From the cell containing the given text, extract its center point as [x, y] coordinate. 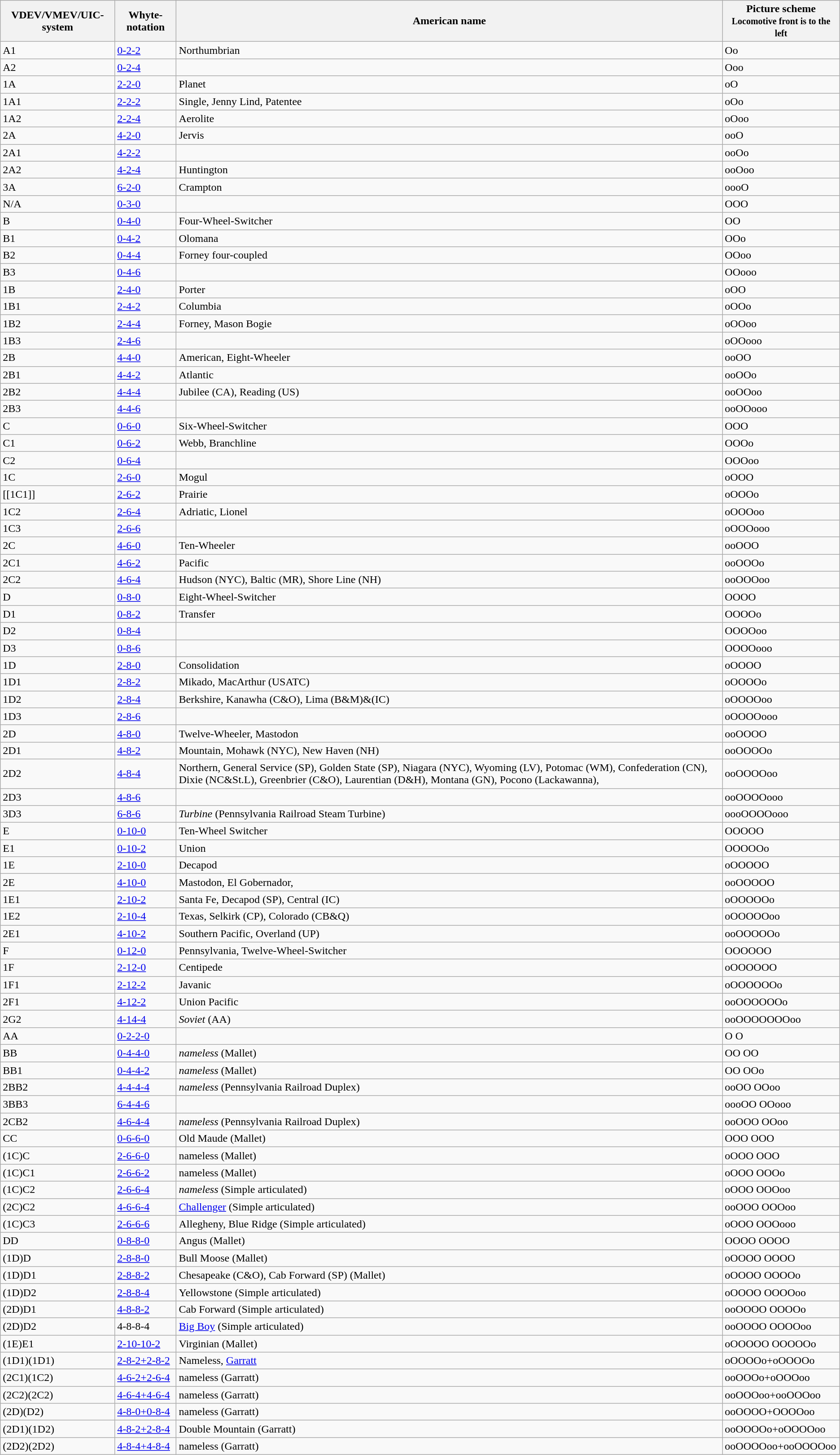
(2D)(D2) [57, 1412]
(1C)C [57, 1156]
6-2-0 [145, 187]
4-10-2 [145, 933]
oOOOoo [781, 511]
oO [781, 84]
2-10-0 [145, 865]
4-14-4 [145, 1019]
Bull Moose (Mallet) [450, 1258]
0-2-2 [145, 50]
0-8-8-0 [145, 1241]
OO [781, 221]
2C2 [57, 580]
0-6-4 [145, 460]
oOOOO OOOOoo [781, 1292]
0-6-2 [145, 443]
2-8-2 [145, 682]
(2D2)(2D2) [57, 1446]
C2 [57, 460]
Webb, Branchline [450, 443]
1E [57, 865]
2C [57, 546]
OOOOo [781, 614]
oOOOOo+oOOOOo [781, 1361]
(1D)D [57, 1258]
oooOOOOooo [781, 814]
oooOO OOooo [781, 1104]
0-4-4-0 [145, 1053]
ooOOOo+oOOOoo [781, 1378]
(2D)D2 [57, 1326]
2-4-6 [145, 341]
ooOOOO [781, 733]
2-8-6 [145, 716]
Consolidation [450, 665]
OOOOOO [781, 951]
ooOOOOOOOoo [781, 1019]
2B3 [57, 409]
0-4-6 [145, 272]
0-6-0 [145, 426]
oOOO OOOo [781, 1173]
Pennsylvania, Twelve-Wheel-Switcher [450, 951]
2-4-4 [145, 324]
Virginian (Mallet) [450, 1343]
oOOOOooo [781, 716]
0-4-4 [145, 255]
4-8-8-4 [145, 1326]
6-4-4-6 [145, 1104]
Northumbrian [450, 50]
Javanic [450, 985]
4-4-2 [145, 375]
2-6-6 [145, 529]
2B2 [57, 392]
Santa Fe, Decapod (SP), Central (IC) [450, 899]
2E [57, 882]
2-2-2 [145, 101]
E1 [57, 848]
1D3 [57, 716]
2BB2 [57, 1087]
Centipede [450, 968]
Double Mountain (Garratt) [450, 1429]
4-2-0 [145, 136]
ooOOO OOoo [781, 1122]
4-4-4-4 [145, 1087]
0-6-6-0 [145, 1139]
Berkshire, Kanawha (C&O), Lima (B&M)&(IC) [450, 699]
(1C)C1 [57, 1173]
oOOOO [781, 665]
Single, Jenny Lind, Patentee [450, 101]
2-6-0 [145, 477]
OOOoo [781, 460]
Planet [450, 84]
4-8-2 [145, 750]
0-4-4-2 [145, 1070]
ooOOOO OOOOo [781, 1309]
Chesapeake (C&O), Cab Forward (SP) (Mallet) [450, 1275]
Oo [781, 50]
Old Maude (Mallet) [450, 1139]
OOOOO [781, 831]
oOOOO OOOO [781, 1258]
B2 [57, 255]
OOO OOO [781, 1139]
1C2 [57, 511]
oOOO OOO [781, 1156]
2-6-2 [145, 494]
BB [57, 1053]
Union Pacific [450, 1002]
OOOOooo [781, 648]
1F1 [57, 985]
ooOOOo [781, 563]
1E2 [57, 916]
1D2 [57, 699]
oOOOOOOo [781, 985]
Jervis [450, 136]
[[1C1]] [57, 494]
0-4-0 [145, 221]
oOOo [781, 307]
ooOO OOoo [781, 1087]
1E1 [57, 899]
Hudson (NYC), Baltic (MR), Shore Line (NH) [450, 580]
Crampton [450, 187]
(1D1)(1D1) [57, 1361]
0-8-2 [145, 614]
Huntington [450, 170]
B1 [57, 238]
American, Eight-Wheeler [450, 358]
A2 [57, 67]
American name [450, 21]
2-4-0 [145, 289]
4-8-0 [145, 733]
Angus (Mallet) [450, 1241]
1B2 [57, 324]
2-2-0 [145, 84]
ooOOOOOo [781, 933]
D [57, 597]
3BB3 [57, 1104]
Allegheny, Blue Ridge (Simple articulated) [450, 1224]
oOOOO OOOOo [781, 1275]
2-8-8-4 [145, 1292]
(1D)D1 [57, 1275]
E [57, 831]
ooOOOO+OOOOoo [781, 1412]
Six-Wheel-Switcher [450, 426]
Big Boy (Simple articulated) [450, 1326]
ooOOooo [781, 409]
oOOooo [781, 341]
OOOO [781, 597]
OOOOOo [781, 848]
4-10-0 [145, 882]
2-10-2 [145, 899]
(1C)C3 [57, 1224]
2A2 [57, 170]
Porter [450, 289]
2-8-2+2-8-2 [145, 1361]
oOoo [781, 118]
B [57, 221]
oOOOOo [781, 682]
Mikado, MacArthur (USATC) [450, 682]
1B [57, 289]
oOOOOOO [781, 968]
2-6-4 [145, 511]
ooOOO [781, 546]
(2D1)(1D2) [57, 1429]
2D [57, 733]
(1D)D2 [57, 1292]
ooOOOOo [781, 750]
0-4-2 [145, 238]
ooOOOOo+oOOOOoo [781, 1429]
Forney, Mason Bogie [450, 324]
2B [57, 358]
(2C)C2 [57, 1207]
1C [57, 477]
D2 [57, 631]
2D3 [57, 797]
2-4-2 [145, 307]
Mogul [450, 477]
Ten-Wheel Switcher [450, 831]
2D2 [57, 774]
Prairie [450, 494]
4-8-0+0-8-4 [145, 1412]
(1C)C2 [57, 1190]
Olomana [450, 238]
2A [57, 136]
oOOO [781, 477]
Whyte-notation [145, 21]
oOOOOO OOOOOo [781, 1343]
Twelve-Wheeler, Mastodon [450, 733]
ooOOOoo+ooOOOoo [781, 1395]
(2D)D1 [57, 1309]
oooO [781, 187]
0-10-2 [145, 848]
0-10-0 [145, 831]
1C3 [57, 529]
0-8-4 [145, 631]
2CB2 [57, 1122]
2D1 [57, 750]
Southern Pacific, Overland (UP) [450, 933]
2-8-0 [145, 665]
Nameless, Garratt [450, 1361]
2-10-4 [145, 916]
C [57, 426]
Cab Forward (Simple articulated) [450, 1309]
2-6-6-2 [145, 1173]
1A1 [57, 101]
oOO [781, 289]
2-12-2 [145, 985]
oOOOOoo [781, 699]
1B1 [57, 307]
ooOOOOO [781, 882]
VDEV/VMEV/UIC-system [57, 21]
oOo [781, 101]
DD [57, 1241]
Aerolite [450, 118]
Yellowstone (Simple articulated) [450, 1292]
B3 [57, 272]
1A [57, 84]
4-6-2+2-6-4 [145, 1378]
Texas, Selkirk (CP), Colorado (CB&Q) [450, 916]
Ooo [781, 67]
OOoo [781, 255]
Jubilee (CA), Reading (US) [450, 392]
ooOo [781, 153]
4-6-4+4-6-4 [145, 1395]
oOOOo [781, 494]
1A2 [57, 118]
oOOOOOoo [781, 916]
ooOOoo [781, 392]
oOOOOOo [781, 899]
Picture schemeLocomotive front is to the left [781, 21]
OOooo [781, 272]
4-6-6-4 [145, 1207]
Columbia [450, 307]
3D3 [57, 814]
A1 [57, 50]
D3 [57, 648]
4-8-8-2 [145, 1309]
4-8-4+4-8-4 [145, 1446]
Eight-Wheel-Switcher [450, 597]
BB1 [57, 1070]
Pacific [450, 563]
Mastodon, El Gobernador, [450, 882]
2-10-10-2 [145, 1343]
0-3-0 [145, 204]
4-4-6 [145, 409]
OOOo [781, 443]
ooOOo [781, 375]
(1E)E1 [57, 1343]
ooOOOOoo [781, 774]
0-2-2-0 [145, 1036]
4-8-4 [145, 774]
Four-Wheel-Switcher [450, 221]
Turbine (Pennsylvania Railroad Steam Turbine) [450, 814]
AA [57, 1036]
1F [57, 968]
OOOO OOOO [781, 1241]
0-2-4 [145, 67]
4-8-6 [145, 797]
F [57, 951]
4-8-2+2-8-4 [145, 1429]
OO OO [781, 1053]
2-2-4 [145, 118]
O O [781, 1036]
oOOoo [781, 324]
0-8-6 [145, 648]
(2C1)(1C2) [57, 1378]
Adriatic, Lionel [450, 511]
Decapod [450, 865]
OOo [781, 238]
2-8-8-2 [145, 1275]
nameless (Simple articulated) [450, 1190]
6-8-6 [145, 814]
ooOOOOoo+ooOOOOoo [781, 1446]
C1 [57, 443]
oOOOooo [781, 529]
4-12-2 [145, 1002]
3A [57, 187]
2E1 [57, 933]
2-8-4 [145, 699]
2A1 [57, 153]
4-6-0 [145, 546]
oOOO OOOooo [781, 1224]
Challenger (Simple articulated) [450, 1207]
4-6-4 [145, 580]
D1 [57, 614]
Forney four-coupled [450, 255]
Transfer [450, 614]
Mountain, Mohawk (NYC), New Haven (NH) [450, 750]
ooO [781, 136]
(2C2)(2C2) [57, 1395]
2B1 [57, 375]
Union [450, 848]
4-6-2 [145, 563]
2-6-6-0 [145, 1156]
0-8-0 [145, 597]
4-2-2 [145, 153]
0-12-0 [145, 951]
1D [57, 665]
2-12-0 [145, 968]
N/A [57, 204]
ooOOOOOOo [781, 1002]
1B3 [57, 341]
1D1 [57, 682]
CC [57, 1139]
ooOoo [781, 170]
Soviet (AA) [450, 1019]
2F1 [57, 1002]
ooOOOO OOOOoo [781, 1326]
2-6-6-6 [145, 1224]
2C1 [57, 563]
ooOOOOooo [781, 797]
oOOOOO [781, 865]
OOOOoo [781, 631]
2-6-6-4 [145, 1190]
4-6-4-4 [145, 1122]
2G2 [57, 1019]
OO OOo [781, 1070]
4-4-4 [145, 392]
2-8-8-0 [145, 1258]
oOOO OOOoo [781, 1190]
Ten-Wheeler [450, 546]
ooOOO OOOoo [781, 1207]
Atlantic [450, 375]
ooOOOoo [781, 580]
4-2-4 [145, 170]
4-4-0 [145, 358]
ooOO [781, 358]
